From the cell containing the given text, extract its center point as (x, y) coordinate. 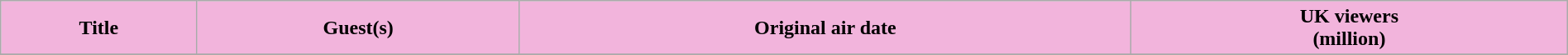
Original air date (825, 28)
Guest(s) (358, 28)
UK viewers(million) (1350, 28)
Title (99, 28)
